Extract the (x, y) coordinate from the center of the cell holding the provided text.  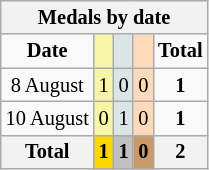
8 August (48, 85)
2 (180, 152)
10 August (48, 118)
Date (48, 51)
Medals by date (104, 17)
